Provide the [X, Y] coordinate of the cell's center where the given text is located.  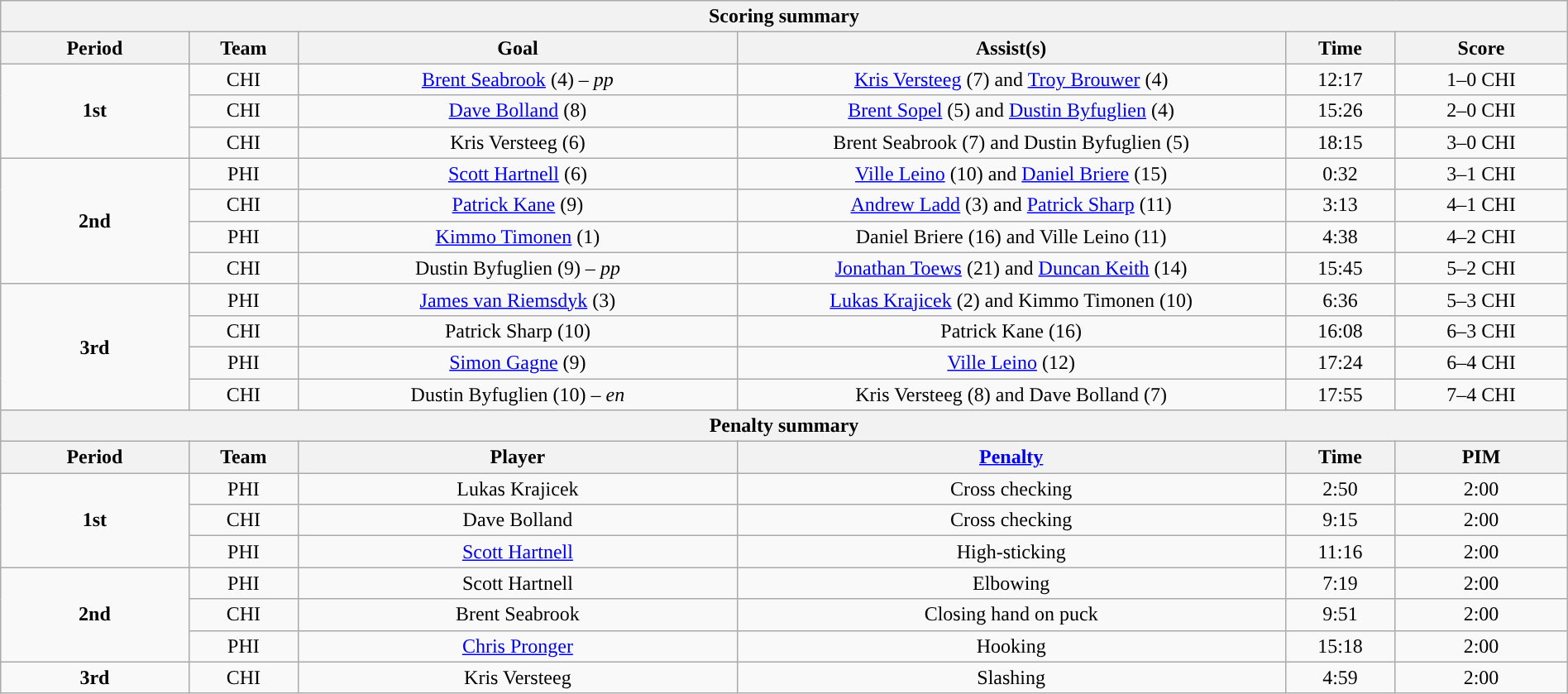
Ville Leino (10) and Daniel Briere (15) [1011, 174]
Jonathan Toews (21) and Duncan Keith (14) [1011, 268]
3–0 CHI [1481, 142]
Score [1481, 48]
Brent Seabrook (4) – pp [518, 79]
3:13 [1340, 205]
Chris Pronger [518, 646]
17:24 [1340, 362]
Simon Gagne (9) [518, 362]
Slashing [1011, 677]
Dustin Byfuglien (9) – pp [518, 268]
Penalty [1011, 457]
Goal [518, 48]
Patrick Sharp (10) [518, 331]
9:15 [1340, 520]
Andrew Ladd (3) and Patrick Sharp (11) [1011, 205]
Lukas Krajicek [518, 489]
Kris Versteeg (6) [518, 142]
Kris Versteeg [518, 677]
2–0 CHI [1481, 111]
Brent Seabrook (7) and Dustin Byfuglien (5) [1011, 142]
15:26 [1340, 111]
Kris Versteeg (8) and Dave Bolland (7) [1011, 395]
4–2 CHI [1481, 237]
17:55 [1340, 395]
15:45 [1340, 268]
Kris Versteeg (7) and Troy Brouwer (4) [1011, 79]
6:36 [1340, 299]
16:08 [1340, 331]
James van Riemsdyk (3) [518, 299]
4:38 [1340, 237]
Kimmo Timonen (1) [518, 237]
Assist(s) [1011, 48]
Brent Seabrook [518, 615]
0:32 [1340, 174]
Penalty summary [784, 426]
Hooking [1011, 646]
Dave Bolland (8) [518, 111]
High-sticking [1011, 552]
Scoring summary [784, 17]
Closing hand on puck [1011, 615]
Scott Hartnell (6) [518, 174]
9:51 [1340, 615]
11:16 [1340, 552]
Elbowing [1011, 583]
5–3 CHI [1481, 299]
Lukas Krajicek (2) and Kimmo Timonen (10) [1011, 299]
PIM [1481, 457]
5–2 CHI [1481, 268]
4:59 [1340, 677]
6–3 CHI [1481, 331]
12:17 [1340, 79]
Brent Sopel (5) and Dustin Byfuglien (4) [1011, 111]
Dustin Byfuglien (10) – en [518, 395]
Dave Bolland [518, 520]
7–4 CHI [1481, 395]
4–1 CHI [1481, 205]
1–0 CHI [1481, 79]
Patrick Kane (16) [1011, 331]
15:18 [1340, 646]
18:15 [1340, 142]
6–4 CHI [1481, 362]
Daniel Briere (16) and Ville Leino (11) [1011, 237]
Patrick Kane (9) [518, 205]
2:50 [1340, 489]
7:19 [1340, 583]
Ville Leino (12) [1011, 362]
3–1 CHI [1481, 174]
Player [518, 457]
